Locate the cell with the specified text and output its [X, Y] center coordinate. 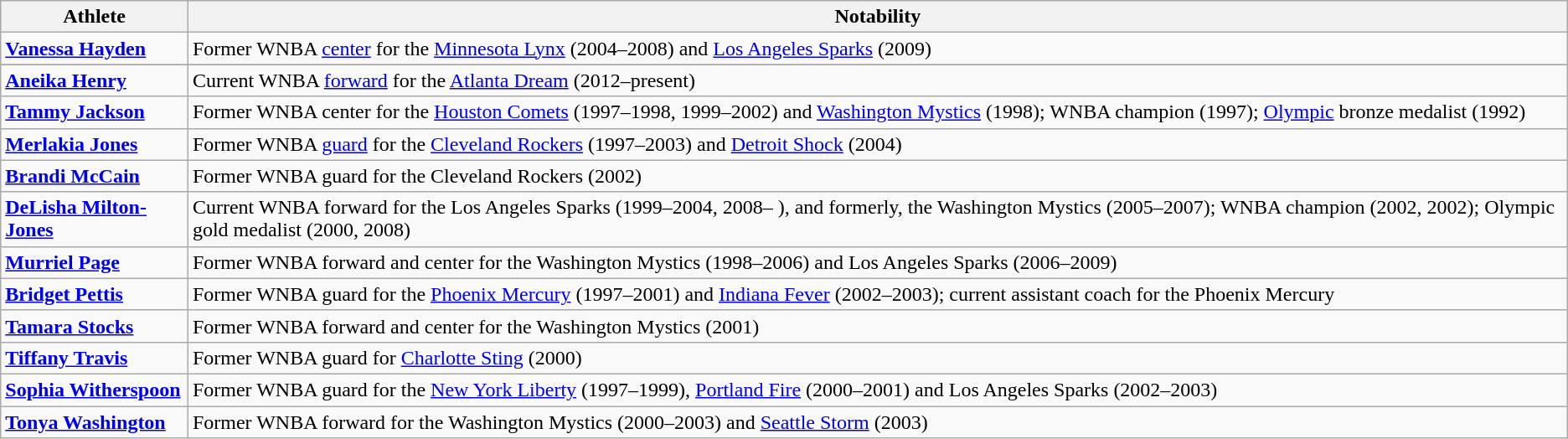
Tiffany Travis [95, 358]
Athlete [95, 17]
Former WNBA center for the Houston Comets (1997–1998, 1999–2002) and Washington Mystics (1998); WNBA champion (1997); Olympic bronze medalist (1992) [878, 112]
Vanessa Hayden [95, 49]
Notability [878, 17]
Former WNBA guard for the Phoenix Mercury (1997–2001) and Indiana Fever (2002–2003); current assistant coach for the Phoenix Mercury [878, 294]
Former WNBA guard for Charlotte Sting (2000) [878, 358]
Aneika Henry [95, 80]
Sophia Witherspoon [95, 390]
Tammy Jackson [95, 112]
Former WNBA guard for the Cleveland Rockers (1997–2003) and Detroit Shock (2004) [878, 144]
Former WNBA forward for the Washington Mystics (2000–2003) and Seattle Storm (2003) [878, 421]
Murriel Page [95, 262]
Former WNBA forward and center for the Washington Mystics (1998–2006) and Los Angeles Sparks (2006–2009) [878, 262]
DeLisha Milton-Jones [95, 219]
Bridget Pettis [95, 294]
Former WNBA forward and center for the Washington Mystics (2001) [878, 326]
Tonya Washington [95, 421]
Former WNBA guard for the Cleveland Rockers (2002) [878, 176]
Tamara Stocks [95, 326]
Former WNBA center for the Minnesota Lynx (2004–2008) and Los Angeles Sparks (2009) [878, 49]
Former WNBA guard for the New York Liberty (1997–1999), Portland Fire (2000–2001) and Los Angeles Sparks (2002–2003) [878, 390]
Current WNBA forward for the Atlanta Dream (2012–present) [878, 80]
Merlakia Jones [95, 144]
Brandi McCain [95, 176]
